Detect which cell encompasses the target text, then output its [X, Y] center coordinate. 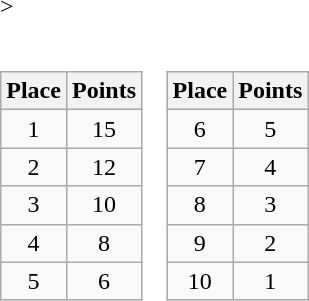
7 [200, 167]
12 [104, 167]
9 [200, 243]
15 [104, 129]
